From the cell containing the given text, extract its center point as (X, Y) coordinate. 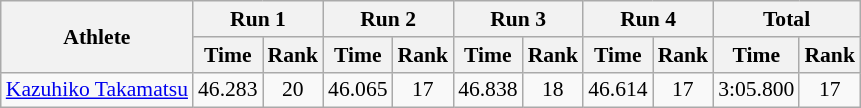
18 (554, 90)
46.283 (228, 90)
Run 1 (258, 19)
46.838 (488, 90)
Total (786, 19)
46.065 (358, 90)
20 (292, 90)
Run 4 (648, 19)
Run 3 (518, 19)
Run 2 (388, 19)
Athlete (97, 36)
Kazuhiko Takamatsu (97, 90)
46.614 (618, 90)
3:05.800 (756, 90)
